Capture the cell that displays the provided text and extract its [x, y] central coordinate. 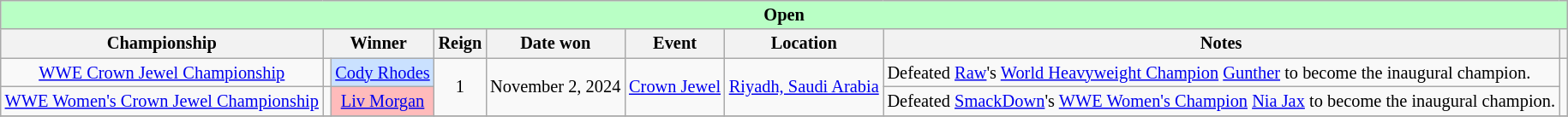
Date won [555, 44]
1 [461, 87]
November 2, 2024 [555, 87]
Liv Morgan [382, 101]
Open [785, 15]
WWE Crown Jewel Championship [162, 73]
Location [804, 44]
Championship [162, 44]
Event [675, 44]
WWE Women's Crown Jewel Championship [162, 101]
Defeated SmackDown's WWE Women's Champion Nia Jax to become the inaugural champion. [1222, 101]
Winner [379, 44]
Cody Rhodes [382, 73]
Defeated Raw's World Heavyweight Champion Gunther to become the inaugural champion. [1222, 73]
Reign [461, 44]
Notes [1222, 44]
Crown Jewel [675, 87]
Riyadh, Saudi Arabia [804, 87]
